Provide the (X, Y) coordinate of the cell's center where the given text is located.  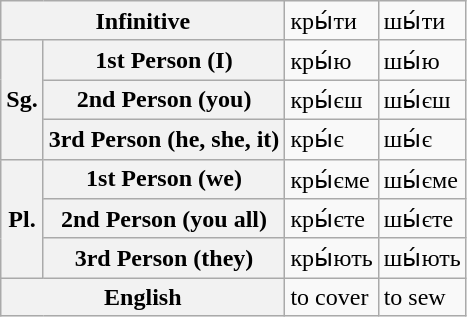
1st Person (we) (164, 179)
to sew (422, 297)
3rd Person (they) (164, 258)
кры́ти (332, 21)
шы́ю (422, 60)
Pl. (22, 218)
шы́єте (422, 219)
шы́єме (422, 179)
2nd Person (you all) (164, 219)
шы́ти (422, 21)
кры́є (332, 139)
to cover (332, 297)
1st Person (I) (164, 60)
Sg. (22, 100)
кры́ю (332, 60)
шы́є (422, 139)
кры́єме (332, 179)
Infinitive (143, 21)
2nd Person (you) (164, 100)
English (143, 297)
кры́єш (332, 100)
кры́єте (332, 219)
шы́єш (422, 100)
3rd Person (he, she, it) (164, 139)
кры́ють (332, 258)
шы́ють (422, 258)
